Output the (x, y) coordinate of the center of the cell containing the given text.  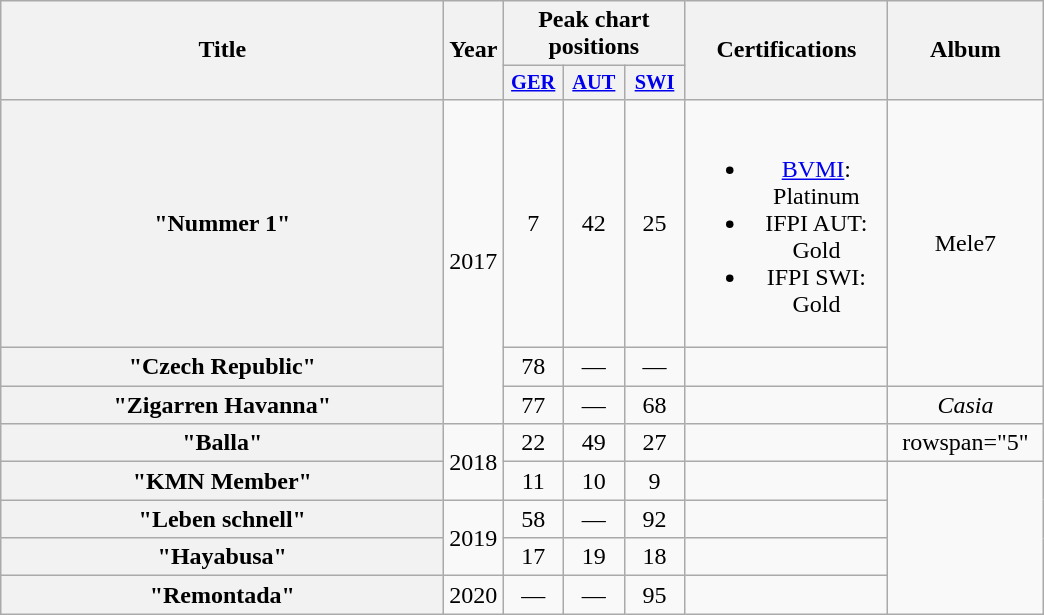
68 (654, 405)
95 (654, 595)
Album (966, 50)
SWI (654, 83)
"Nummer 1" (222, 223)
Casia (966, 405)
Mele7 (966, 242)
17 (534, 557)
78 (534, 367)
27 (654, 443)
Peak chart positions (594, 34)
"Remontada" (222, 595)
"Czech Republic" (222, 367)
77 (534, 405)
49 (594, 443)
92 (654, 519)
2020 (474, 595)
"Zigarren Havanna" (222, 405)
58 (534, 519)
"Hayabusa" (222, 557)
"Balla" (222, 443)
"KMN Member" (222, 481)
BVMI: PlatinumIFPI AUT: GoldIFPI SWI: Gold (786, 223)
7 (534, 223)
42 (594, 223)
rowspan="5" (966, 443)
Year (474, 50)
"Leben schnell" (222, 519)
10 (594, 481)
GER (534, 83)
22 (534, 443)
9 (654, 481)
19 (594, 557)
Title (222, 50)
18 (654, 557)
Certifications (786, 50)
11 (534, 481)
2019 (474, 538)
AUT (594, 83)
2018 (474, 462)
2017 (474, 261)
25 (654, 223)
